Scan for the cell matching the given text and deliver its (X, Y) coordinate at center. 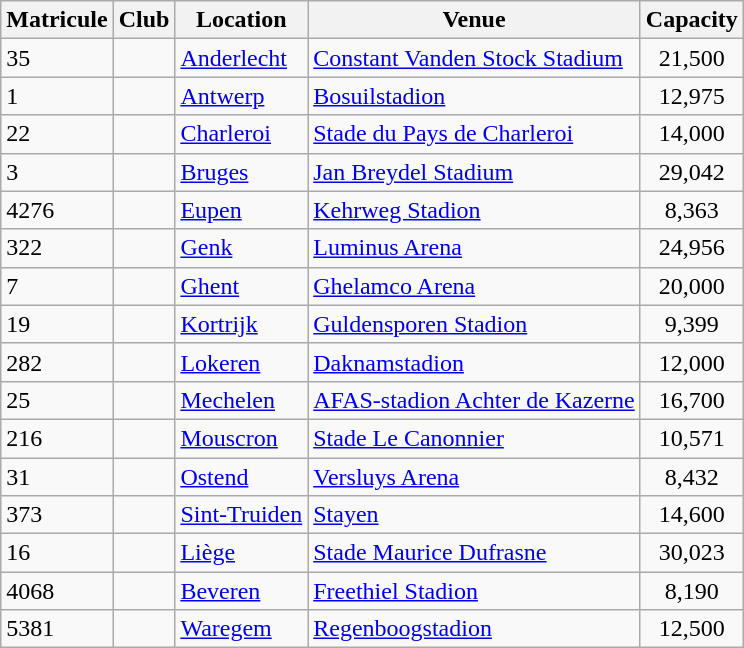
Lokeren (242, 362)
Sint-Truiden (242, 515)
Kortrijk (242, 324)
Location (242, 20)
Ostend (242, 477)
Matricule (57, 20)
12,500 (692, 629)
Anderlecht (242, 58)
Versluys Arena (474, 477)
Constant Vanden Stock Stadium (474, 58)
Kehrweg Stadion (474, 210)
Mouscron (242, 438)
Antwerp (242, 96)
22 (57, 134)
12,975 (692, 96)
Venue (474, 20)
12,000 (692, 362)
Charleroi (242, 134)
Ghent (242, 286)
Jan Breydel Stadium (474, 172)
31 (57, 477)
16 (57, 553)
5381 (57, 629)
Stayen (474, 515)
Bosuilstadion (474, 96)
8,190 (692, 591)
Daknamstadion (474, 362)
24,956 (692, 248)
35 (57, 58)
Guldensporen Stadion (474, 324)
Club (144, 20)
8,363 (692, 210)
4068 (57, 591)
Regenboogstadion (474, 629)
Ghelamco Arena (474, 286)
AFAS-stadion Achter de Kazerne (474, 400)
216 (57, 438)
4276 (57, 210)
14,000 (692, 134)
9,399 (692, 324)
3 (57, 172)
Luminus Arena (474, 248)
25 (57, 400)
Freethiel Stadion (474, 591)
Bruges (242, 172)
20,000 (692, 286)
Stade Maurice Dufrasne (474, 553)
1 (57, 96)
10,571 (692, 438)
Waregem (242, 629)
29,042 (692, 172)
30,023 (692, 553)
7 (57, 286)
282 (57, 362)
14,600 (692, 515)
Genk (242, 248)
Capacity (692, 20)
Stade du Pays de Charleroi (474, 134)
373 (57, 515)
Stade Le Canonnier (474, 438)
21,500 (692, 58)
Mechelen (242, 400)
Beveren (242, 591)
19 (57, 324)
16,700 (692, 400)
Eupen (242, 210)
Liège (242, 553)
322 (57, 248)
8,432 (692, 477)
